Locate the cell with the specified text and output its (x, y) center coordinate. 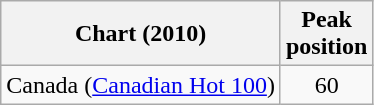
Chart (2010) (141, 34)
Canada (Canadian Hot 100) (141, 85)
Peakposition (326, 34)
60 (326, 85)
